Output the [X, Y] coordinate of the center of the cell containing the given text.  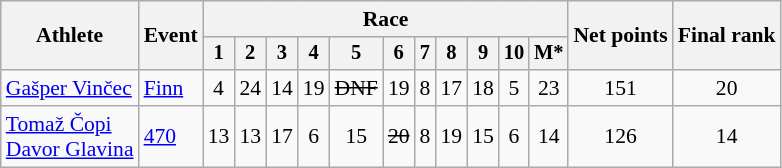
Net points [620, 36]
Athlete [70, 36]
18 [483, 88]
7 [426, 54]
2 [250, 54]
3 [282, 54]
Race [386, 19]
DNF [356, 88]
10 [514, 54]
Final rank [727, 36]
M* [548, 54]
Gašper Vinčec [70, 88]
1 [219, 54]
151 [620, 88]
470 [171, 136]
Tomaž ČopiDavor Glavina [70, 136]
Event [171, 36]
Finn [171, 88]
23 [548, 88]
9 [483, 54]
24 [250, 88]
126 [620, 136]
